Scan for the cell matching the given text and deliver its [X, Y] coordinate at center. 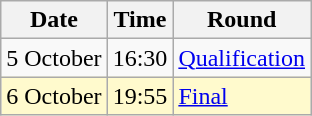
Time [140, 20]
Qualification [242, 58]
Round [242, 20]
5 October [54, 58]
6 October [54, 96]
Date [54, 20]
19:55 [140, 96]
16:30 [140, 58]
Final [242, 96]
